Detect which cell encompasses the target text, then output its (X, Y) center coordinate. 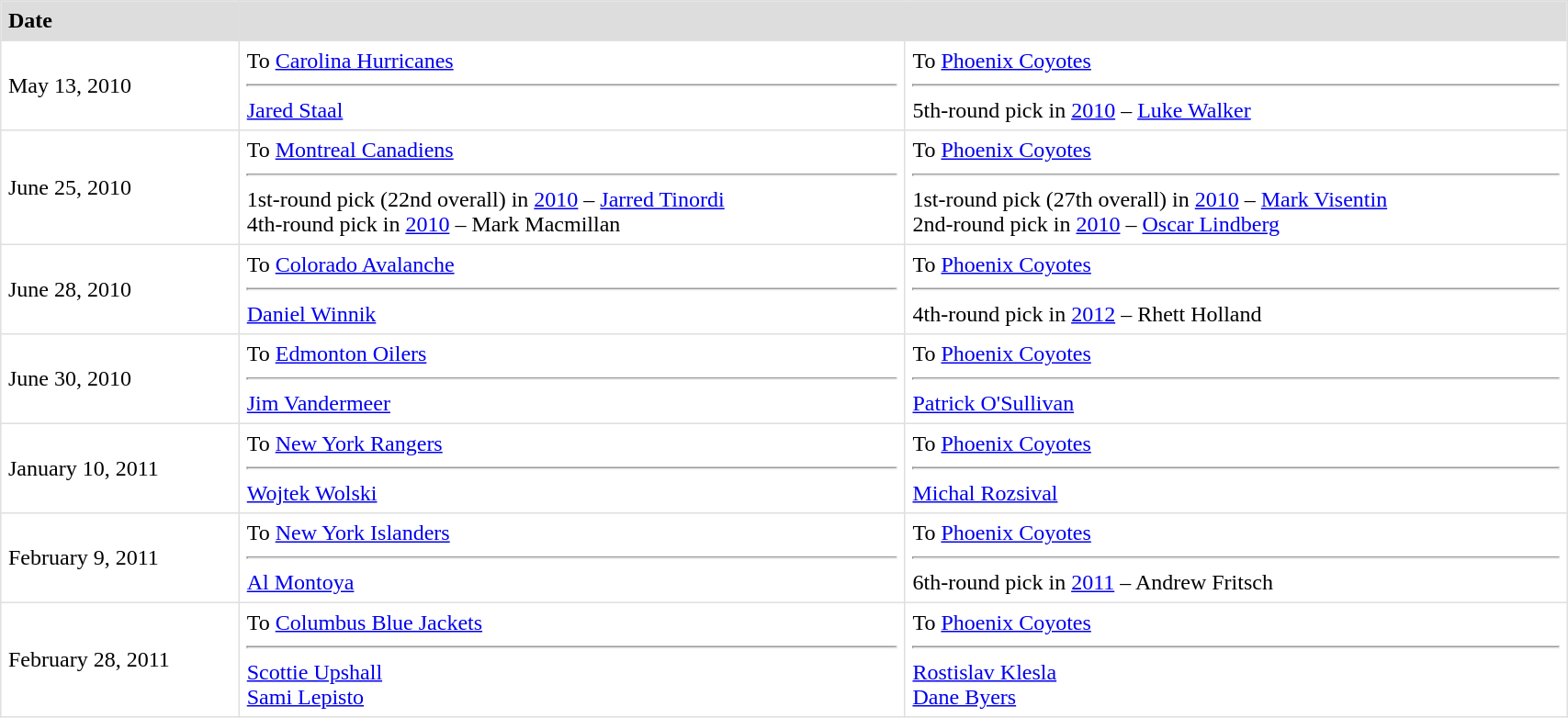
February 28, 2011 (120, 659)
To Colorado Avalanche Daniel Winnik (571, 289)
To Phoenix Coyotes 6th-round pick in 2011 – Andrew Fritsch (1235, 558)
To Phoenix Coyotes 1st-round pick (27th overall) in 2010 – Mark Visentin2nd-round pick in 2010 – Oscar Lindberg (1235, 187)
To Phoenix Coyotes 5th-round pick in 2010 – Luke Walker (1235, 85)
To Phoenix Coyotes Patrick O'Sullivan (1235, 379)
To New York Islanders Al Montoya (571, 558)
To Carolina Hurricanes Jared Staal (571, 85)
June 30, 2010 (120, 379)
To Columbus Blue Jackets Scottie UpshallSami Lepisto (571, 659)
To Phoenix Coyotes Michal Rozsival (1235, 468)
May 13, 2010 (120, 85)
To Edmonton Oilers Jim Vandermeer (571, 379)
To Montreal Canadiens 1st-round pick (22nd overall) in 2010 – Jarred Tinordi4th-round pick in 2010 – Mark Macmillan (571, 187)
June 25, 2010 (120, 187)
To Phoenix Coyotes Rostislav KleslaDane Byers (1235, 659)
To Phoenix Coyotes 4th-round pick in 2012 – Rhett Holland (1235, 289)
January 10, 2011 (120, 468)
June 28, 2010 (120, 289)
To New York Rangers Wojtek Wolski (571, 468)
Date (120, 21)
February 9, 2011 (120, 558)
